Capture the cell that displays the provided text and extract its [X, Y] central coordinate. 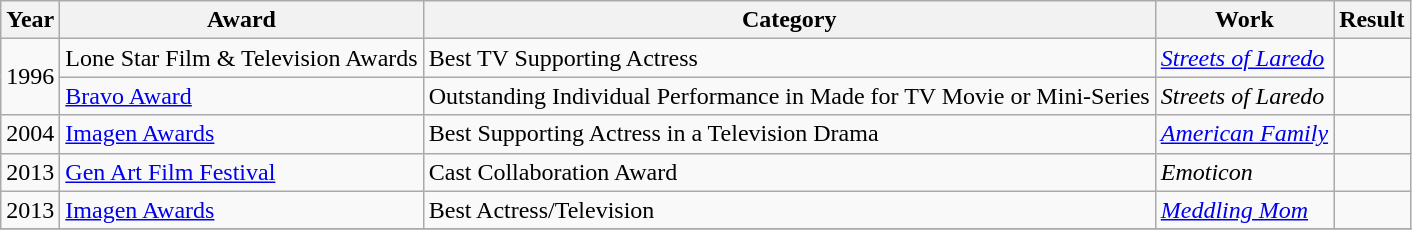
Best Actress/Television [789, 210]
Result [1372, 20]
Best TV Supporting Actress [789, 58]
Outstanding Individual Performance in Made for TV Movie or Mini-Series [789, 96]
Work [1244, 20]
Bravo Award [242, 96]
Emoticon [1244, 172]
American Family [1244, 134]
Meddling Mom [1244, 210]
Cast Collaboration Award [789, 172]
Award [242, 20]
Category [789, 20]
Year [30, 20]
1996 [30, 77]
2004 [30, 134]
Gen Art Film Festival [242, 172]
Best Supporting Actress in a Television Drama [789, 134]
Lone Star Film & Television Awards [242, 58]
